Provide the (x, y) coordinate of the cell's center where the given text is located.  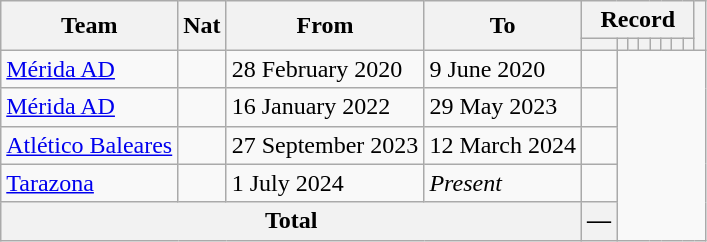
16 January 2022 (325, 107)
Present (503, 183)
To (503, 26)
1 July 2024 (325, 183)
From (325, 26)
— (600, 221)
27 September 2023 (325, 145)
29 May 2023 (503, 107)
Total (292, 221)
12 March 2024 (503, 145)
28 February 2020 (325, 69)
Atlético Baleares (90, 145)
Nat (202, 26)
9 June 2020 (503, 69)
Record (638, 20)
Tarazona (90, 183)
Team (90, 26)
